Capture the cell that displays the provided text and extract its [X, Y] central coordinate. 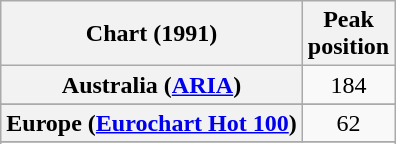
Peakposition [348, 34]
Europe (Eurochart Hot 100) [152, 123]
Australia (ARIA) [152, 85]
62 [348, 123]
184 [348, 85]
Chart (1991) [152, 34]
